Detect which cell encompasses the target text, then output its [X, Y] center coordinate. 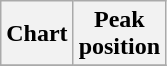
Chart [37, 34]
Peakposition [119, 34]
